Determine the [x, y] coordinate at the center of the cell enclosing the given text.  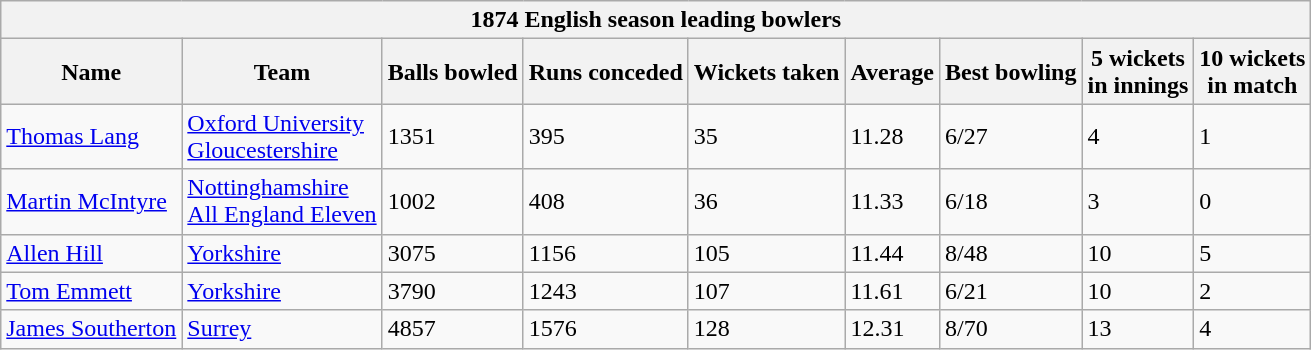
6/27 [1011, 136]
Average [892, 72]
1874 English season leading bowlers [656, 20]
35 [766, 136]
Runs conceded [606, 72]
3 [1138, 202]
6/21 [1011, 291]
3790 [452, 291]
Best bowling [1011, 72]
Name [92, 72]
8/48 [1011, 253]
6/18 [1011, 202]
Surrey [282, 329]
Balls bowled [452, 72]
0 [1252, 202]
36 [766, 202]
10 wicketsin match [1252, 72]
Wickets taken [766, 72]
Team [282, 72]
128 [766, 329]
1243 [606, 291]
11.61 [892, 291]
11.33 [892, 202]
13 [1138, 329]
2 [1252, 291]
1156 [606, 253]
12.31 [892, 329]
11.44 [892, 253]
395 [606, 136]
8/70 [1011, 329]
James Southerton [92, 329]
1 [1252, 136]
5 wicketsin innings [1138, 72]
105 [766, 253]
107 [766, 291]
Tom Emmett [92, 291]
Martin McIntyre [92, 202]
Oxford UniversityGloucestershire [282, 136]
NottinghamshireAll England Eleven [282, 202]
Thomas Lang [92, 136]
Allen Hill [92, 253]
1576 [606, 329]
1351 [452, 136]
1002 [452, 202]
5 [1252, 253]
11.28 [892, 136]
4857 [452, 329]
3075 [452, 253]
408 [606, 202]
